Determine the [X, Y] coordinate at the center of the cell enclosing the given text.  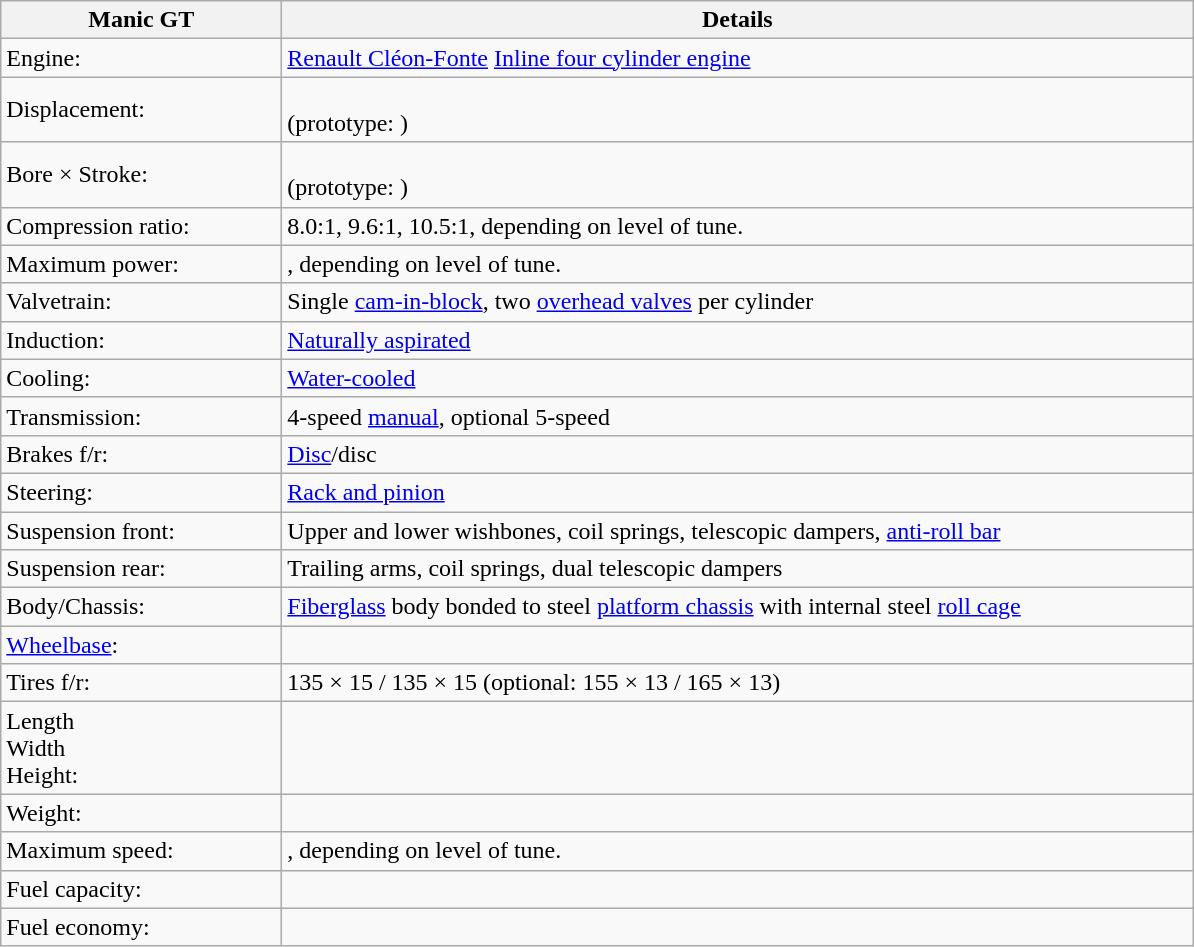
Suspension front: [142, 531]
Upper and lower wishbones, coil springs, telescopic dampers, anti-roll bar [738, 531]
Body/Chassis: [142, 607]
Brakes f/r: [142, 454]
Fuel capacity: [142, 889]
Transmission: [142, 416]
LengthWidthHeight: [142, 748]
Fuel economy: [142, 927]
Fiberglass body bonded to steel platform chassis with internal steel roll cage [738, 607]
Single cam-in-block, two overhead valves per cylinder [738, 302]
Manic GT [142, 20]
Cooling: [142, 378]
Details [738, 20]
Disc/disc [738, 454]
Wheelbase: [142, 645]
Valvetrain: [142, 302]
Maximum power: [142, 264]
Trailing arms, coil springs, dual telescopic dampers [738, 569]
Compression ratio: [142, 226]
Suspension rear: [142, 569]
135 × 15 / 135 × 15 (optional: 155 × 13 / 165 × 13) [738, 683]
Steering: [142, 492]
Bore × Stroke: [142, 174]
Naturally aspirated [738, 340]
Renault Cléon-Fonte Inline four cylinder engine [738, 58]
Maximum speed: [142, 851]
8.0:1, 9.6:1, 10.5:1, depending on level of tune. [738, 226]
Induction: [142, 340]
Weight: [142, 813]
Engine: [142, 58]
Rack and pinion [738, 492]
Displacement: [142, 110]
Tires f/r: [142, 683]
4-speed manual, optional 5-speed [738, 416]
Water-cooled [738, 378]
